Identify which cell holds the provided text, then report its [x, y] central coordinate. 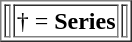
† = Series [66, 20]
